Locate the cell with the specified text and output its [X, Y] center coordinate. 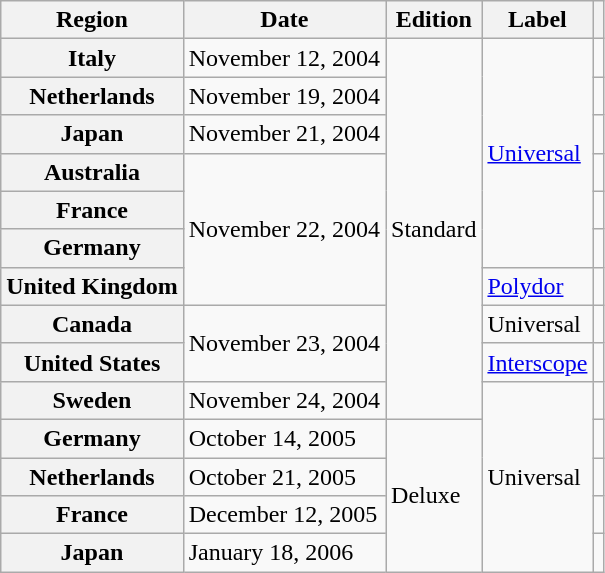
Region [92, 20]
Italy [92, 58]
January 18, 2006 [284, 553]
December 12, 2005 [284, 515]
October 21, 2005 [284, 477]
Standard [434, 230]
Canada [92, 324]
November 22, 2004 [284, 229]
November 23, 2004 [284, 343]
November 12, 2004 [284, 58]
United Kingdom [92, 286]
November 24, 2004 [284, 400]
November 19, 2004 [284, 96]
November 21, 2004 [284, 134]
Label [538, 20]
Sweden [92, 400]
Polydor [538, 286]
Interscope [538, 362]
October 14, 2005 [284, 438]
Deluxe [434, 495]
Date [284, 20]
United States [92, 362]
Australia [92, 172]
Edition [434, 20]
